Return [x, y] of the center of cell containing provided text 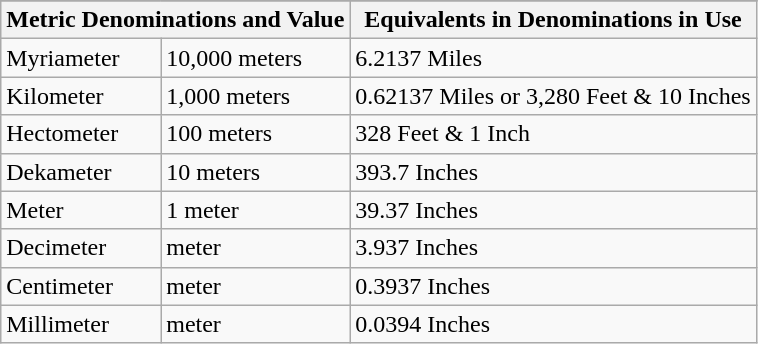
0.3937 Inches [553, 286]
6.2137 Miles [553, 58]
Hectometer [81, 134]
0.62137 Miles or 3,280 Feet & 10 Inches [553, 96]
Centimeter [81, 286]
100 meters [256, 134]
10 meters [256, 172]
Metric Denominations and Value [176, 20]
Equivalents in Denominations in Use [553, 20]
328 Feet & 1 Inch [553, 134]
393.7 Inches [553, 172]
0.0394 Inches [553, 324]
10,000 meters [256, 58]
Kilometer [81, 96]
Myriameter [81, 58]
Dekameter [81, 172]
Millimeter [81, 324]
1,000 meters [256, 96]
3.937 Inches [553, 248]
39.37 Inches [553, 210]
Decimeter [81, 248]
Meter [81, 210]
1 meter [256, 210]
